Return [X, Y] of the center of cell containing provided text 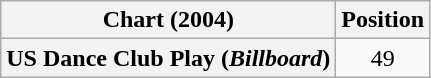
US Dance Club Play (Billboard) [168, 58]
Position [383, 20]
49 [383, 58]
Chart (2004) [168, 20]
